Pinpoint the cell where the given text exists, returning its (X, Y) midpoint coordinate. 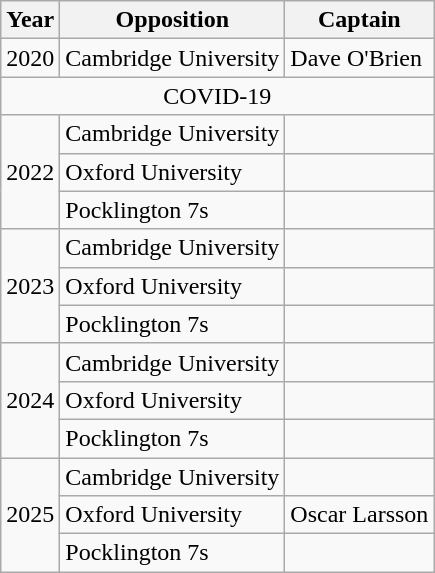
Oscar Larsson (360, 515)
Dave O'Brien (360, 58)
Captain (360, 20)
Year (30, 20)
2022 (30, 172)
COVID-19 (218, 96)
Opposition (172, 20)
2025 (30, 515)
2020 (30, 58)
2024 (30, 400)
2023 (30, 286)
